Provide the [x, y] coordinate of the cell's center where the given text is located.  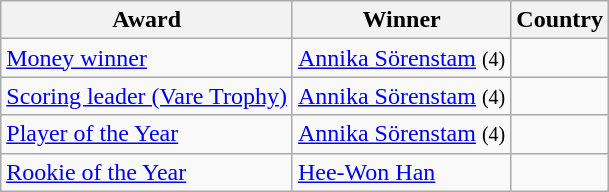
Rookie of the Year [147, 172]
Award [147, 20]
Hee-Won Han [401, 172]
Player of the Year [147, 134]
Money winner [147, 58]
Winner [401, 20]
Scoring leader (Vare Trophy) [147, 96]
Country [560, 20]
